Pinpoint the cell where the given text exists, returning its [X, Y] midpoint coordinate. 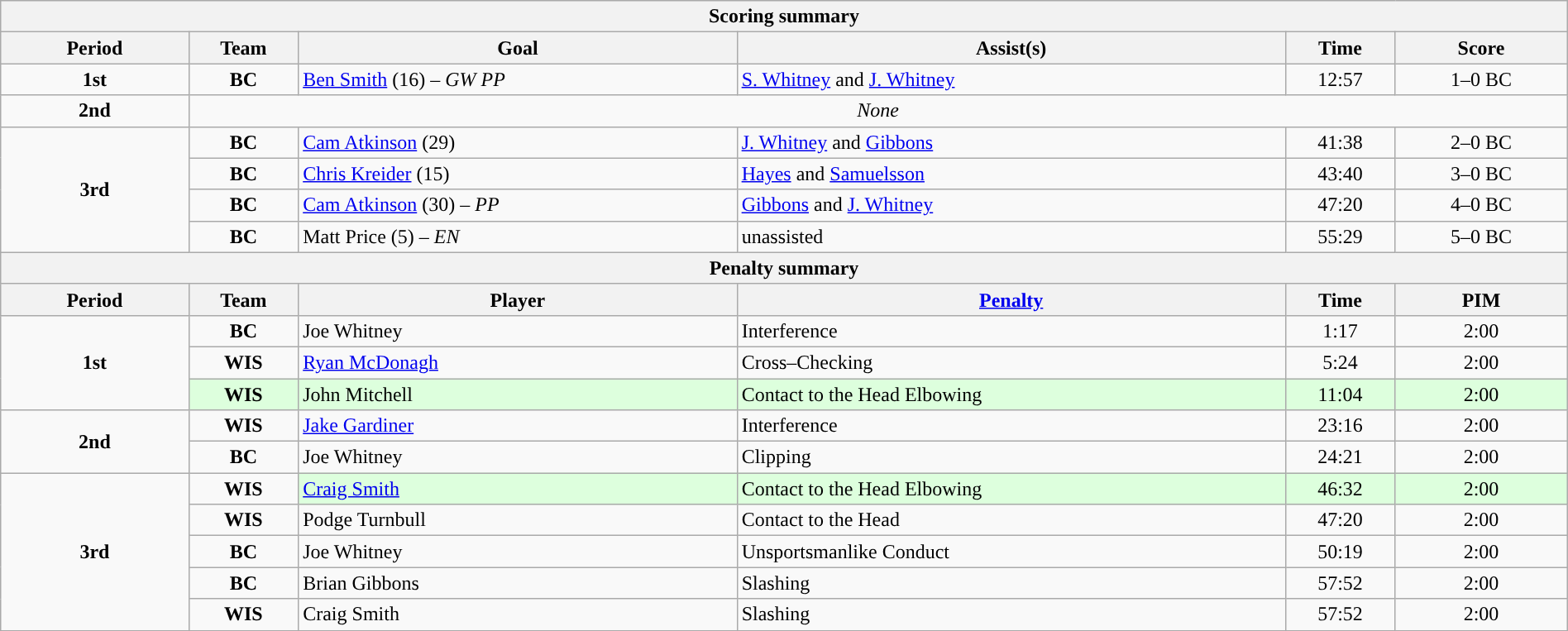
Chris Kreider (15) [518, 174]
50:19 [1340, 552]
5–0 BC [1481, 237]
PIM [1481, 299]
J. Whitney and Gibbons [1011, 142]
Clipping [1011, 457]
41:38 [1340, 142]
unassisted [1011, 237]
2–0 BC [1481, 142]
Goal [518, 48]
Cam Atkinson (29) [518, 142]
3–0 BC [1481, 174]
24:21 [1340, 457]
Ben Smith (16) – GW PP [518, 79]
1–0 BC [1481, 79]
Ryan McDonagh [518, 362]
Penalty summary [784, 268]
23:16 [1340, 426]
Jake Gardiner [518, 426]
1:17 [1340, 331]
43:40 [1340, 174]
None [878, 111]
John Mitchell [518, 394]
Brian Gibbons [518, 583]
5:24 [1340, 362]
46:32 [1340, 489]
Assist(s) [1011, 48]
S. Whitney and J. Whitney [1011, 79]
12:57 [1340, 79]
Cam Atkinson (30) – PP [518, 205]
Gibbons and J. Whitney [1011, 205]
Unsportsmanlike Conduct [1011, 552]
Penalty [1011, 299]
Matt Price (5) – EN [518, 237]
Contact to the Head [1011, 520]
Scoring summary [784, 17]
Cross–Checking [1011, 362]
Player [518, 299]
Score [1481, 48]
4–0 BC [1481, 205]
Podge Turnbull [518, 520]
11:04 [1340, 394]
Hayes and Samuelsson [1011, 174]
55:29 [1340, 237]
